From the cell containing the given text, extract its center point as [X, Y] coordinate. 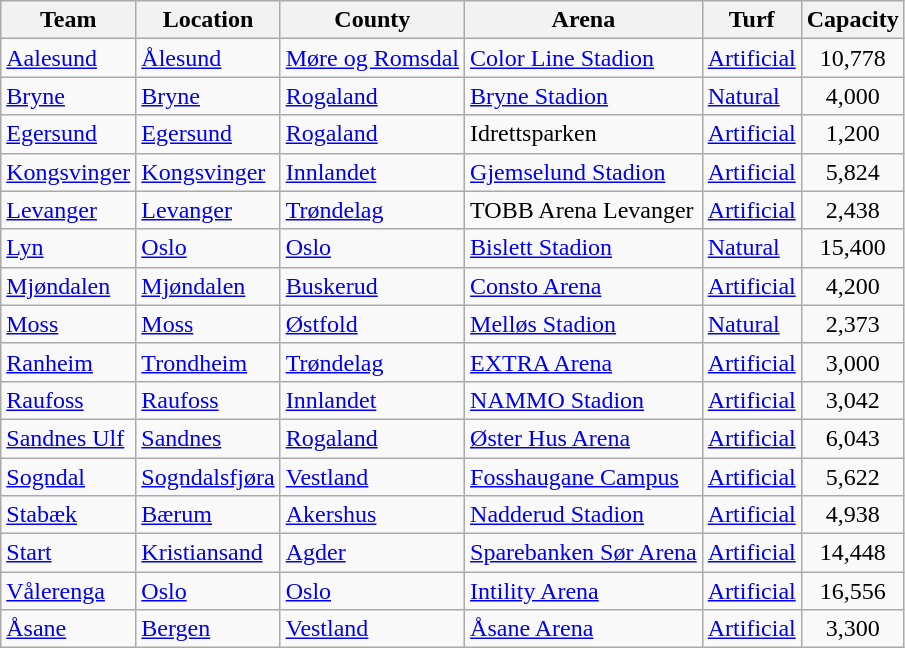
Aalesund [68, 58]
Akershus [372, 515]
Ålesund [208, 58]
Sogndal [68, 477]
Kristiansand [208, 553]
Åsane Arena [584, 629]
Melløs Stadion [584, 324]
2,438 [852, 210]
Sandnes [208, 438]
Sparebanken Sør Arena [584, 553]
Team [68, 20]
2,373 [852, 324]
Consto Arena [584, 286]
5,622 [852, 477]
County [372, 20]
Ranheim [68, 362]
5,824 [852, 172]
3,300 [852, 629]
Åsane [68, 629]
6,043 [852, 438]
Intility Arena [584, 591]
Bryne Stadion [584, 96]
16,556 [852, 591]
Stabæk [68, 515]
3,042 [852, 400]
Sandnes Ulf [68, 438]
Buskerud [372, 286]
14,448 [852, 553]
Trondheim [208, 362]
TOBB Arena Levanger [584, 210]
10,778 [852, 58]
Lyn [68, 248]
Vålerenga [68, 591]
Capacity [852, 20]
Location [208, 20]
Øster Hus Arena [584, 438]
Sogndalsfjøra [208, 477]
Agder [372, 553]
Bislett Stadion [584, 248]
Bergen [208, 629]
1,200 [852, 134]
Arena [584, 20]
Color Line Stadion [584, 58]
4,200 [852, 286]
Start [68, 553]
Gjemselund Stadion [584, 172]
EXTRA Arena [584, 362]
Turf [752, 20]
Bærum [208, 515]
15,400 [852, 248]
4,938 [852, 515]
Nadderud Stadion [584, 515]
3,000 [852, 362]
Møre og Romsdal [372, 58]
Østfold [372, 324]
NAMMO Stadion [584, 400]
Idrettsparken [584, 134]
4,000 [852, 96]
Fosshaugane Campus [584, 477]
